For the text-containing cell, return its midpoint in (x, y) coordinate format. 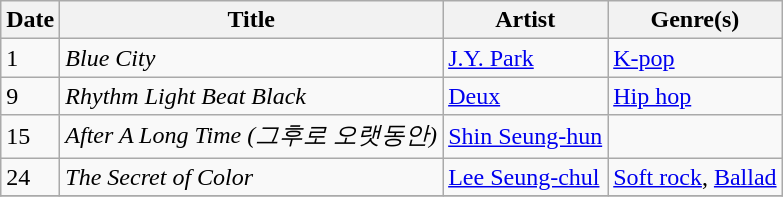
1 (30, 58)
9 (30, 96)
The Secret of Color (252, 177)
Shin Seung-hun (526, 136)
24 (30, 177)
After A Long Time (그후로 오랫동안) (252, 136)
Lee Seung-chul (526, 177)
Hip hop (695, 96)
Date (30, 20)
Soft rock, Ballad (695, 177)
Rhythm Light Beat Black (252, 96)
15 (30, 136)
J.Y. Park (526, 58)
Genre(s) (695, 20)
Blue City (252, 58)
Artist (526, 20)
Title (252, 20)
Deux (526, 96)
K-pop (695, 58)
